For the text-containing cell, return its midpoint in (x, y) coordinate format. 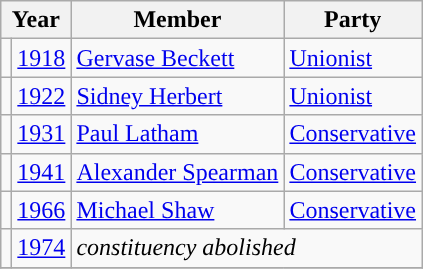
Member (178, 20)
Gervase Beckett (178, 58)
Alexander Spearman (178, 172)
Paul Latham (178, 134)
1931 (42, 134)
1922 (42, 96)
constituency abolished (246, 248)
Sidney Herbert (178, 96)
1974 (42, 248)
Party (353, 20)
Year (36, 20)
1966 (42, 210)
Michael Shaw (178, 210)
1941 (42, 172)
1918 (42, 58)
